Return [x, y] of the center of cell containing provided text 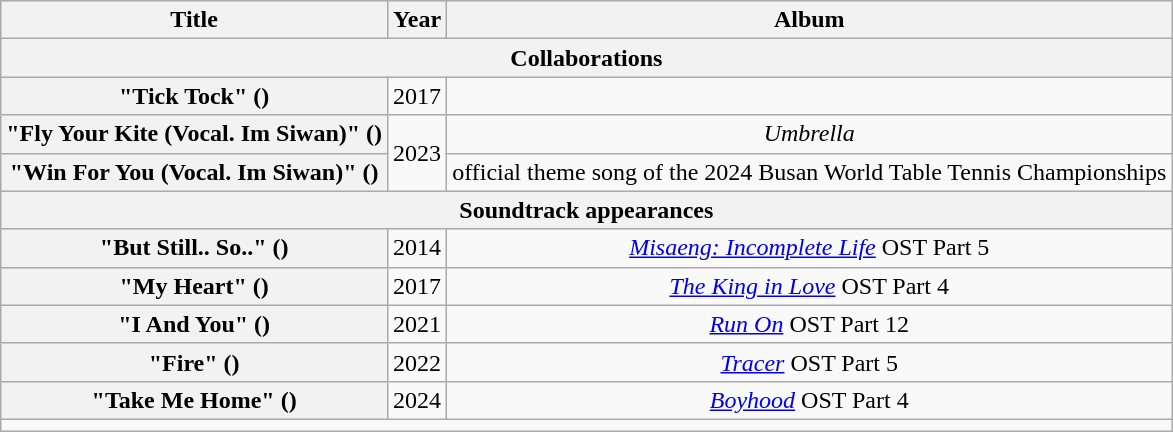
Umbrella [810, 134]
Misaeng: Incomplete Life OST Part 5 [810, 248]
"Tick Tock" () [194, 96]
2024 [418, 400]
Collaborations [586, 58]
"Take Me Home" () [194, 400]
Boyhood OST Part 4 [810, 400]
Year [418, 20]
"I And You" () [194, 324]
2022 [418, 362]
2021 [418, 324]
2023 [418, 153]
Album [810, 20]
Run On OST Part 12 [810, 324]
2014 [418, 248]
"But Still.. So.." () [194, 248]
"Fly Your Kite (Vocal. Im Siwan)" () [194, 134]
Title [194, 20]
The King in Love OST Part 4 [810, 286]
official theme song of the 2024 Busan World Table Tennis Championships [810, 172]
"Fire" () [194, 362]
"Win For You (Vocal. Im Siwan)" () [194, 172]
Soundtrack appearances [586, 210]
"My Heart" () [194, 286]
Tracer OST Part 5 [810, 362]
